Return the [X, Y] coordinate for the center point of the cell that contains the specified text.  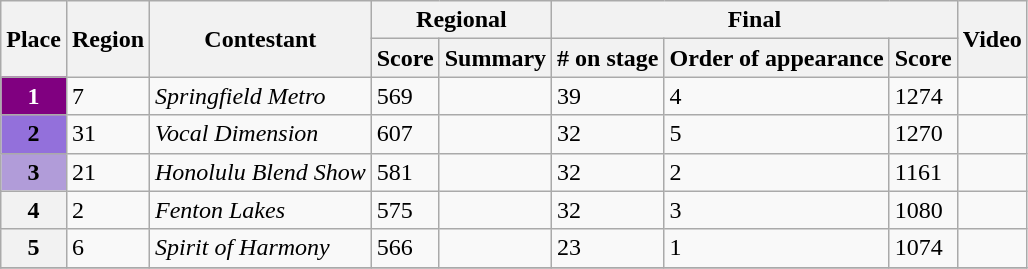
1080 [923, 210]
1161 [923, 172]
Vocal Dimension [261, 134]
Fenton Lakes [261, 210]
6 [108, 248]
Place [34, 39]
Order of appearance [776, 58]
569 [405, 96]
1270 [923, 134]
# on stage [608, 58]
39 [608, 96]
Final [755, 20]
Springfield Metro [261, 96]
21 [108, 172]
Spirit of Harmony [261, 248]
581 [405, 172]
Video [992, 39]
7 [108, 96]
Region [108, 39]
31 [108, 134]
566 [405, 248]
Regional [461, 20]
Summary [495, 58]
Honolulu Blend Show [261, 172]
Contestant [261, 39]
1074 [923, 248]
607 [405, 134]
23 [608, 248]
575 [405, 210]
1274 [923, 96]
